From the cell containing the given text, extract its center point as [x, y] coordinate. 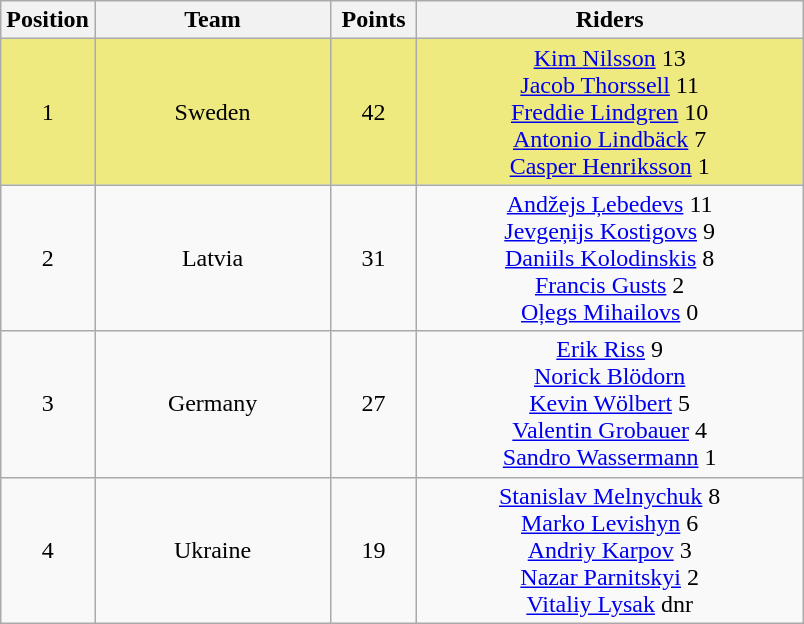
Sweden [212, 112]
31 [374, 258]
27 [374, 404]
Team [212, 20]
42 [374, 112]
Andžejs Ļebedevs 11Jevgeņijs Kostigovs 9Daniils Kolodinskis 8 Francis Gusts 2Oļegs Mihailovs 0 [610, 258]
Position [48, 20]
4 [48, 550]
Germany [212, 404]
19 [374, 550]
1 [48, 112]
2 [48, 258]
Latvia [212, 258]
3 [48, 404]
Riders [610, 20]
Points [374, 20]
Stanislav Melnychuk 8 Marko Levishyn 6Andriy Karpov 3Nazar Parnitskyi 2Vitaliy Lysak dnr [610, 550]
Kim Nilsson 13Jacob Thorssell 11 Freddie Lindgren 10Antonio Lindbäck 7Casper Henriksson 1 [610, 112]
Ukraine [212, 550]
Erik Riss 9 Norick Blödorn Kevin Wölbert 5Valentin Grobauer 4Sandro Wassermann 1 [610, 404]
